Locate the cell with the specified text and output its [x, y] center coordinate. 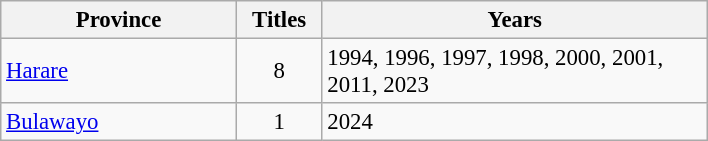
2024 [515, 122]
Province [119, 20]
8 [279, 72]
Years [515, 20]
Bulawayo [119, 122]
1994, 1996, 1997, 1998, 2000, 2001, 2011, 2023 [515, 72]
1 [279, 122]
Harare [119, 72]
Titles [279, 20]
